Pinpoint the cell where the given text exists, returning its (X, Y) midpoint coordinate. 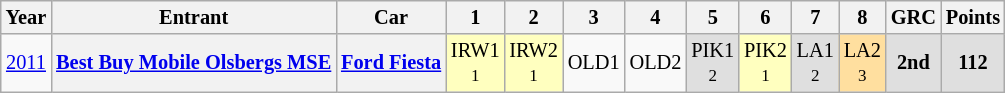
2 (533, 17)
7 (816, 17)
1 (475, 17)
PIK12 (712, 63)
2011 (26, 63)
OLD2 (656, 63)
2nd (914, 63)
112 (973, 63)
OLD1 (594, 63)
Car (391, 17)
5 (712, 17)
GRC (914, 17)
Best Buy Mobile Olsbergs MSE (194, 63)
Points (973, 17)
8 (862, 17)
IRW21 (533, 63)
Ford Fiesta (391, 63)
LA23 (862, 63)
PIK21 (766, 63)
Entrant (194, 17)
6 (766, 17)
3 (594, 17)
Year (26, 17)
LA12 (816, 63)
IRW11 (475, 63)
4 (656, 17)
